Detect which cell encompasses the target text, then output its (x, y) center coordinate. 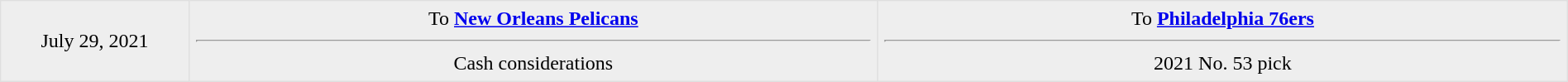
To Philadelphia 76ers2021 No. 53 pick (1223, 41)
July 29, 2021 (94, 41)
To New Orleans PelicansCash considerations (533, 41)
